Detect which cell encompasses the target text, then output its [X, Y] center coordinate. 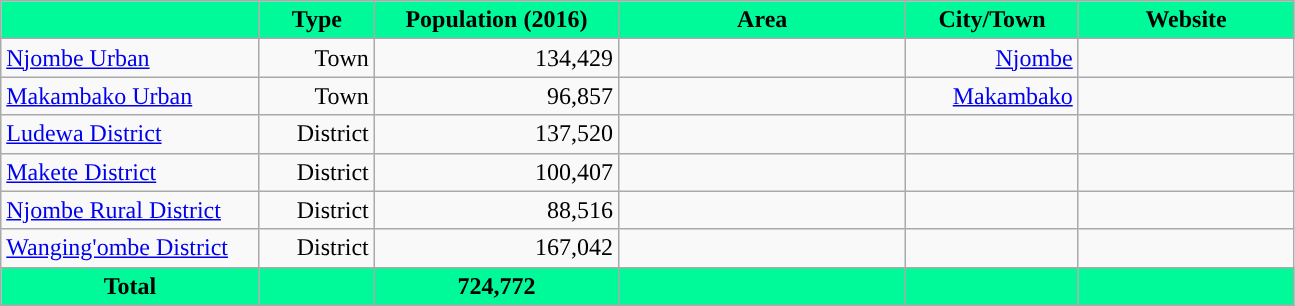
100,407 [496, 172]
Population (2016) [496, 20]
Makambako [992, 96]
Makete District [130, 172]
Wanging'ombe District [130, 248]
137,520 [496, 134]
88,516 [496, 210]
Makambako Urban [130, 96]
167,042 [496, 248]
Type [316, 20]
96,857 [496, 96]
Website [1186, 20]
134,429 [496, 58]
Area [762, 20]
724,772 [496, 286]
Njombe Urban [130, 58]
Total [130, 286]
Njombe [992, 58]
Njombe Rural District [130, 210]
Ludewa District [130, 134]
City/Town [992, 20]
